Find where the given text appears and provide that cell's center as [x, y] coordinate. 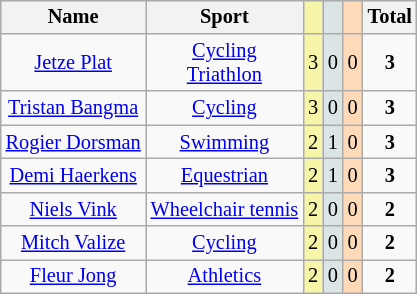
CyclingTriathlon [224, 63]
Athletics [224, 277]
Sport [224, 17]
Niels Vink [74, 209]
Demi Haerkens [74, 176]
Name [74, 17]
Swimming [224, 142]
Equestrian [224, 176]
Tristan Bangma [74, 108]
Mitch Valize [74, 243]
Rogier Dorsman [74, 142]
Total [390, 17]
Fleur Jong [74, 277]
Wheelchair tennis [224, 209]
Jetze Plat [74, 63]
